Provide the [x, y] coordinate of the cell's center where the given text is located.  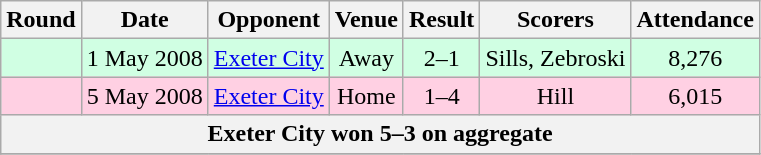
Exeter City won 5–3 on aggregate [380, 134]
1–4 [441, 96]
8,276 [695, 58]
Venue [366, 20]
Home [366, 96]
Sills, Zebroski [556, 58]
Scorers [556, 20]
5 May 2008 [144, 96]
Hill [556, 96]
Attendance [695, 20]
2–1 [441, 58]
Date [144, 20]
1 May 2008 [144, 58]
6,015 [695, 96]
Away [366, 58]
Opponent [268, 20]
Round [41, 20]
Result [441, 20]
